Locate the cell with the specified text and output its (x, y) center coordinate. 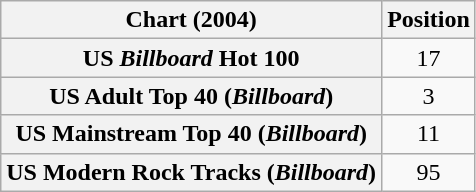
US Mainstream Top 40 (Billboard) (192, 134)
17 (429, 58)
95 (429, 172)
11 (429, 134)
Chart (2004) (192, 20)
3 (429, 96)
US Adult Top 40 (Billboard) (192, 96)
US Modern Rock Tracks (Billboard) (192, 172)
US Billboard Hot 100 (192, 58)
Position (429, 20)
